Capture the cell that displays the provided text and extract its [x, y] central coordinate. 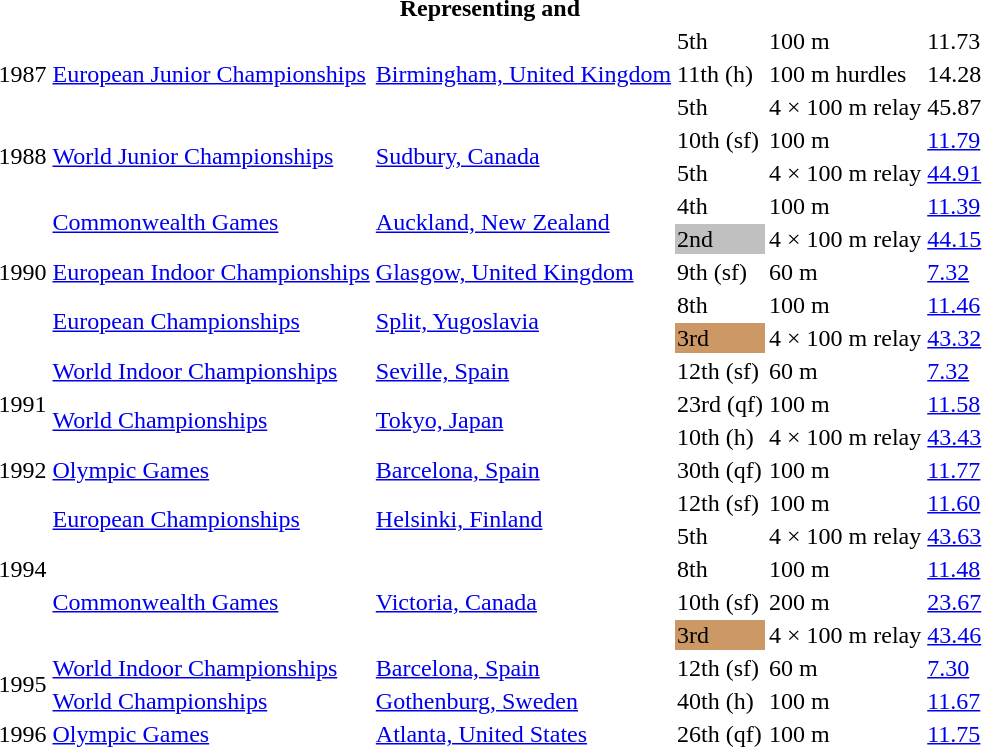
Seville, Spain [523, 371]
Split, Yugoslavia [523, 322]
Auckland, New Zealand [523, 222]
4th [720, 206]
European Indoor Championships [211, 272]
European Junior Championships [211, 74]
100 m hurdles [846, 74]
9th (sf) [720, 272]
Sudbury, Canada [523, 156]
2nd [720, 239]
World Junior Championships [211, 156]
Victoria, Canada [523, 602]
Gothenburg, Sweden [523, 701]
Helsinki, Finland [523, 520]
Olympic Games [211, 470]
Birmingham, United Kingdom [523, 74]
200 m [846, 602]
11th (h) [720, 74]
30th (qf) [720, 470]
40th (h) [720, 701]
Tokyo, Japan [523, 420]
10th (h) [720, 437]
Glasgow, United Kingdom [523, 272]
23rd (qf) [720, 404]
